Extract the (X, Y) coordinate from the center of the cell holding the provided text.  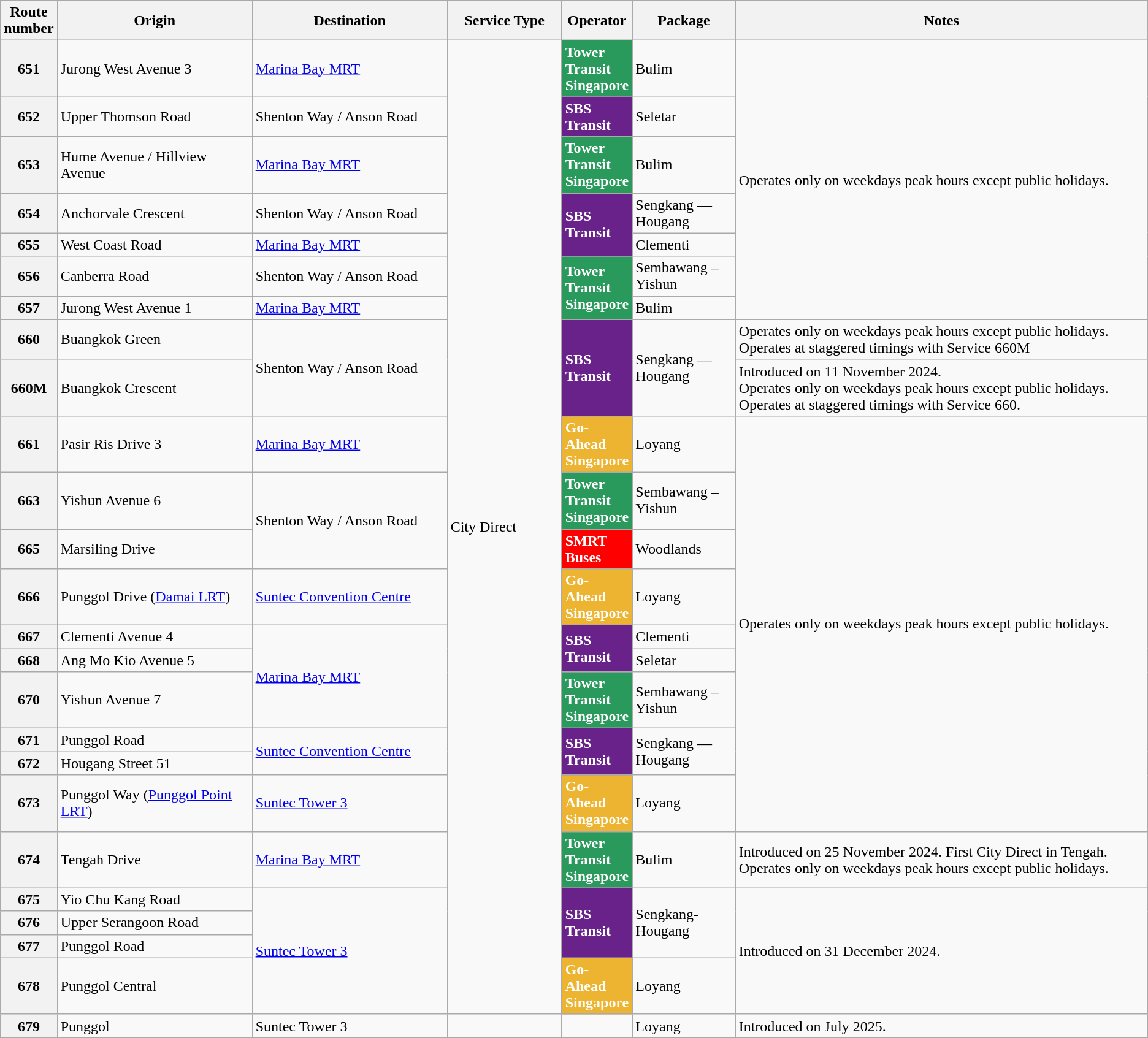
668 (29, 660)
Canberra Road (155, 276)
Punggol Way (Punggol Point LRT) (155, 803)
656 (29, 276)
Buangkok Green (155, 340)
Anchorvale Crescent (155, 213)
Upper Serangoon Road (155, 923)
Origin (155, 21)
678 (29, 986)
679 (29, 1026)
667 (29, 637)
Introduced on 31 December 2024. (941, 951)
Introduced on July 2025. (941, 1026)
673 (29, 803)
Jurong West Avenue 3 (155, 69)
655 (29, 245)
660M (29, 387)
Package (684, 21)
674 (29, 860)
Yishun Avenue 7 (155, 700)
661 (29, 444)
Yio Chu Kang Road (155, 899)
665 (29, 548)
654 (29, 213)
Sengkang-Hougang (684, 923)
Clementi Avenue 4 (155, 637)
Pasir Ris Drive 3 (155, 444)
Yishun Avenue 6 (155, 500)
Operator (597, 21)
Punggol Central (155, 986)
657 (29, 308)
652 (29, 116)
672 (29, 763)
675 (29, 899)
SMRT Buses (597, 548)
676 (29, 923)
651 (29, 69)
663 (29, 500)
Introduced on 25 November 2024. First City Direct in Tengah.Operates only on weekdays peak hours except public holidays. (941, 860)
Routenumber (29, 21)
Ang Mo Kio Avenue 5 (155, 660)
City Direct (504, 527)
Operates only on weekdays peak hours except public holidays.Operates at staggered timings with Service 660M (941, 340)
671 (29, 740)
West Coast Road (155, 245)
660 (29, 340)
Punggol (155, 1026)
Marsiling Drive (155, 548)
Jurong West Avenue 1 (155, 308)
Upper Thomson Road (155, 116)
Introduced on 11 November 2024.Operates only on weekdays peak hours except public holidays.Operates at staggered timings with Service 660. (941, 387)
Punggol Drive (Damai LRT) (155, 597)
Hougang Street 51 (155, 763)
666 (29, 597)
677 (29, 946)
Notes (941, 21)
670 (29, 700)
Hume Avenue / Hillview Avenue (155, 165)
653 (29, 165)
Destination (350, 21)
Buangkok Crescent (155, 387)
Woodlands (684, 548)
Service Type (504, 21)
Tengah Drive (155, 860)
